Determine the [x, y] coordinate at the center of the cell enclosing the given text.  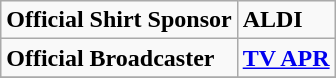
ALDI [286, 20]
Official Shirt Sponsor [119, 20]
TV APR [286, 58]
Official Broadcaster [119, 58]
